Return (X, Y) of the center of cell containing provided text 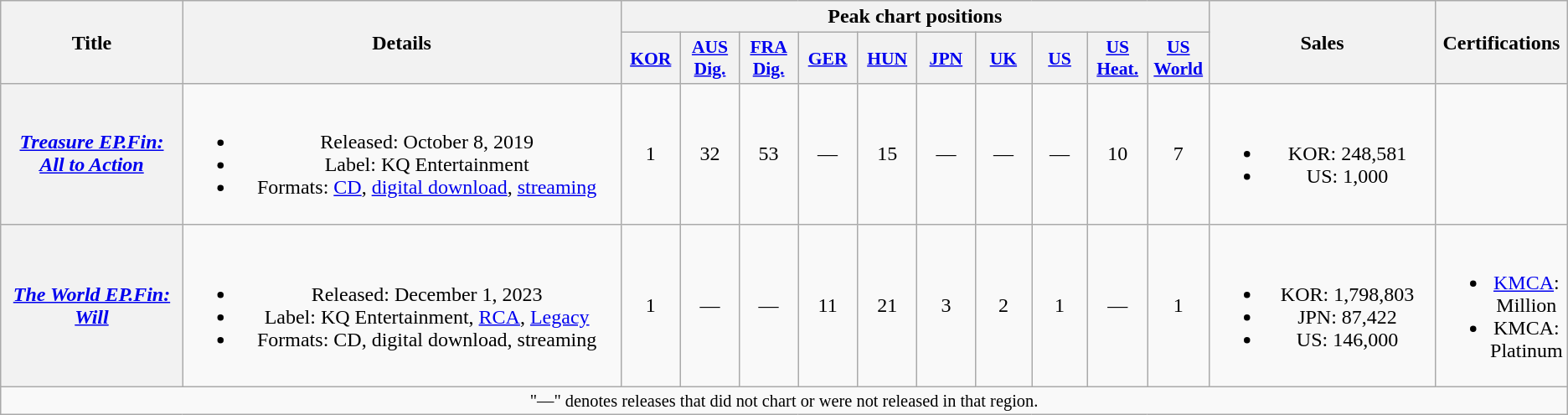
KOR (650, 59)
Treasure EP.Fin: All to Action (92, 154)
7 (1179, 154)
The World EP.Fin: Will (92, 305)
Sales (1323, 42)
AUSDig. (709, 59)
UK (1003, 59)
Details (402, 42)
FRA Dig. (769, 59)
KMCA: MillionKMCA: Platinum (1502, 305)
"—" denotes releases that did not chart or were not released in that region. (784, 401)
USHeat. (1117, 59)
2 (1003, 305)
Title (92, 42)
Peak chart positions (915, 17)
GER (828, 59)
53 (769, 154)
KOR: 248,581US: 1,000 (1323, 154)
JPN (946, 59)
15 (888, 154)
Released: December 1, 2023Label: KQ Entertainment, RCA, LegacyFormats: CD, digital download, streaming (402, 305)
11 (828, 305)
Released: October 8, 2019Label: KQ EntertainmentFormats: CD, digital download, streaming (402, 154)
Certifications (1502, 42)
32 (709, 154)
USWorld (1179, 59)
HUN (888, 59)
3 (946, 305)
10 (1117, 154)
KOR: 1,798,803JPN: 87,422 US: 146,000 (1323, 305)
US (1060, 59)
21 (888, 305)
